Return the (x, y) coordinate for the center point of the cell that contains the specified text.  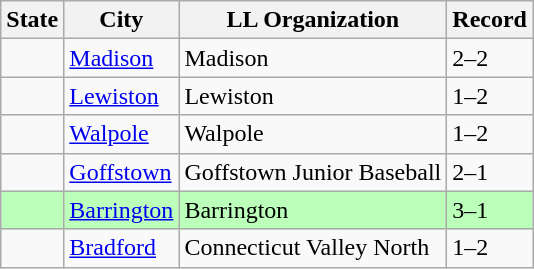
Connecticut Valley North (313, 248)
City (122, 20)
Bradford (122, 248)
Record (490, 20)
Goffstown Junior Baseball (313, 172)
2–1 (490, 172)
State (32, 20)
2–2 (490, 58)
3–1 (490, 210)
Goffstown (122, 172)
LL Organization (313, 20)
